Output the (X, Y) coordinate of the center of the cell containing the given text.  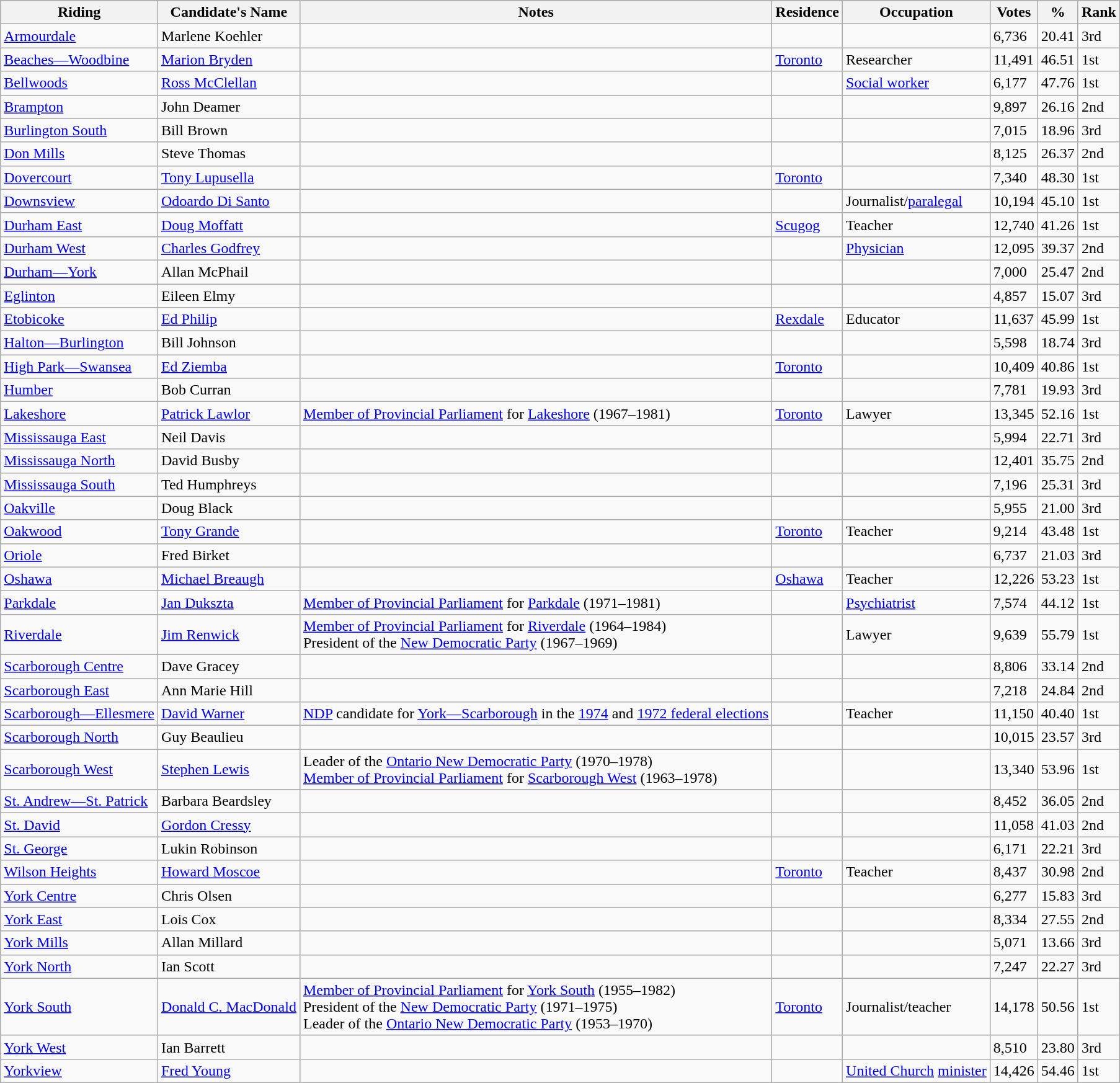
45.10 (1058, 201)
Physician (917, 248)
John Deamer (228, 107)
Bellwoods (79, 83)
Allan McPhail (228, 272)
24.84 (1058, 690)
Mississauga South (79, 484)
22.21 (1058, 849)
Bob Curran (228, 390)
Rexdale (807, 319)
Votes (1013, 12)
High Park—Swansea (79, 367)
20.41 (1058, 36)
53.96 (1058, 769)
Bill Johnson (228, 343)
Candidate's Name (228, 12)
Member of Provincial Parliament for Lakeshore (1967–1981) (536, 414)
Ross McClellan (228, 83)
York Mills (79, 943)
Charles Godfrey (228, 248)
Oakwood (79, 532)
York Centre (79, 896)
Ann Marie Hill (228, 690)
27.55 (1058, 919)
Brampton (79, 107)
9,214 (1013, 532)
Notes (536, 12)
% (1058, 12)
Oriole (79, 555)
Scarborough—Ellesmere (79, 714)
Patrick Lawlor (228, 414)
Journalist/teacher (917, 1007)
Tony Lupusella (228, 177)
Beaches—Woodbine (79, 60)
41.03 (1058, 825)
13.66 (1058, 943)
43.48 (1058, 532)
York South (79, 1007)
Member of Provincial Parliament for Riverdale (1964–1984) President of the New Democratic Party (1967–1969) (536, 634)
47.76 (1058, 83)
7,000 (1013, 272)
Lukin Robinson (228, 849)
12,401 (1013, 461)
26.16 (1058, 107)
Dovercourt (79, 177)
9,639 (1013, 634)
10,015 (1013, 738)
10,409 (1013, 367)
12,226 (1013, 579)
12,740 (1013, 225)
10,194 (1013, 201)
11,637 (1013, 319)
7,015 (1013, 130)
50.56 (1058, 1007)
Social worker (917, 83)
Journalist/paralegal (917, 201)
Ed Ziemba (228, 367)
39.37 (1058, 248)
St. George (79, 849)
Etobicoke (79, 319)
Occupation (917, 12)
36.05 (1058, 801)
St. Andrew—St. Patrick (79, 801)
5,955 (1013, 508)
45.99 (1058, 319)
Member of Provincial Parliament for Parkdale (1971–1981) (536, 602)
Fred Birket (228, 555)
53.23 (1058, 579)
Humber (79, 390)
Rank (1099, 12)
NDP candidate for York—Scarborough in the 1974 and 1972 federal elections (536, 714)
5,598 (1013, 343)
Jim Renwick (228, 634)
Residence (807, 12)
8,334 (1013, 919)
7,781 (1013, 390)
Fred Young (228, 1071)
Gordon Cressy (228, 825)
Guy Beaulieu (228, 738)
Barbara Beardsley (228, 801)
Leader of the Ontario New Democratic Party (1970–1978) Member of Provincial Parliament for Scarborough West (1963–1978) (536, 769)
13,340 (1013, 769)
Oakville (79, 508)
18.96 (1058, 130)
Lois Cox (228, 919)
46.51 (1058, 60)
Burlington South (79, 130)
12,095 (1013, 248)
Wilson Heights (79, 872)
8,806 (1013, 666)
Halton—Burlington (79, 343)
Doug Moffatt (228, 225)
7,196 (1013, 484)
55.79 (1058, 634)
Scugog (807, 225)
Psychiatrist (917, 602)
8,125 (1013, 154)
11,491 (1013, 60)
Armourdale (79, 36)
44.12 (1058, 602)
48.30 (1058, 177)
54.46 (1058, 1071)
33.14 (1058, 666)
8,437 (1013, 872)
York East (79, 919)
Mississauga East (79, 437)
Michael Breaugh (228, 579)
18.74 (1058, 343)
Bill Brown (228, 130)
25.31 (1058, 484)
Mississauga North (79, 461)
Steve Thomas (228, 154)
40.86 (1058, 367)
19.93 (1058, 390)
21.03 (1058, 555)
Ted Humphreys (228, 484)
22.71 (1058, 437)
Durham East (79, 225)
25.47 (1058, 272)
15.07 (1058, 296)
Lakeshore (79, 414)
8,510 (1013, 1047)
Howard Moscoe (228, 872)
York West (79, 1047)
8,452 (1013, 801)
6,177 (1013, 83)
Parkdale (79, 602)
Durham—York (79, 272)
5,071 (1013, 943)
Researcher (917, 60)
Donald C. MacDonald (228, 1007)
6,277 (1013, 896)
Riverdale (79, 634)
6,736 (1013, 36)
7,574 (1013, 602)
Eglinton (79, 296)
Ed Philip (228, 319)
Ian Barrett (228, 1047)
Riding (79, 12)
15.83 (1058, 896)
30.98 (1058, 872)
Eileen Elmy (228, 296)
23.57 (1058, 738)
Tony Grande (228, 532)
Jan Dukszta (228, 602)
26.37 (1058, 154)
6,171 (1013, 849)
6,737 (1013, 555)
Scarborough North (79, 738)
Marion Bryden (228, 60)
22.27 (1058, 966)
Allan Millard (228, 943)
11,150 (1013, 714)
21.00 (1058, 508)
9,897 (1013, 107)
41.26 (1058, 225)
52.16 (1058, 414)
40.40 (1058, 714)
7,218 (1013, 690)
23.80 (1058, 1047)
7,340 (1013, 177)
4,857 (1013, 296)
Neil Davis (228, 437)
Marlene Koehler (228, 36)
7,247 (1013, 966)
Don Mills (79, 154)
14,426 (1013, 1071)
14,178 (1013, 1007)
Chris Olsen (228, 896)
Dave Gracey (228, 666)
Scarborough Centre (79, 666)
David Busby (228, 461)
St. David (79, 825)
11,058 (1013, 825)
Doug Black (228, 508)
Yorkview (79, 1071)
United Church minister (917, 1071)
Scarborough West (79, 769)
York North (79, 966)
Stephen Lewis (228, 769)
Odoardo Di Santo (228, 201)
Scarborough East (79, 690)
13,345 (1013, 414)
David Warner (228, 714)
5,994 (1013, 437)
Downsview (79, 201)
Educator (917, 319)
Durham West (79, 248)
35.75 (1058, 461)
Ian Scott (228, 966)
